Output the (X, Y) coordinate of the center of the cell containing the given text.  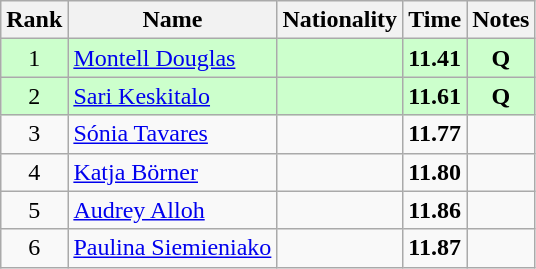
Katja Börner (172, 172)
11.86 (435, 210)
6 (34, 248)
Paulina Siemieniako (172, 248)
Montell Douglas (172, 58)
11.77 (435, 134)
11.61 (435, 96)
11.80 (435, 172)
2 (34, 96)
Sónia Tavares (172, 134)
11.87 (435, 248)
5 (34, 210)
1 (34, 58)
Audrey Alloh (172, 210)
Sari Keskitalo (172, 96)
4 (34, 172)
Nationality (340, 20)
Name (172, 20)
Notes (501, 20)
11.41 (435, 58)
3 (34, 134)
Time (435, 20)
Rank (34, 20)
